From the cell containing the given text, extract its center point as [x, y] coordinate. 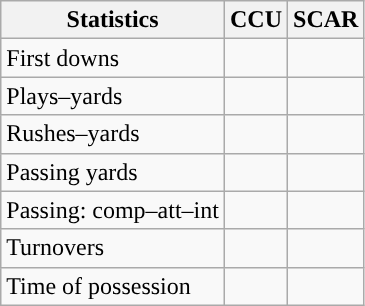
Plays–yards [113, 96]
Passing: comp–att–int [113, 210]
Turnovers [113, 248]
Statistics [113, 20]
SCAR [326, 20]
First downs [113, 58]
CCU [256, 20]
Time of possession [113, 286]
Rushes–yards [113, 134]
Passing yards [113, 172]
